Scan for the cell matching the given text and deliver its [X, Y] coordinate at center. 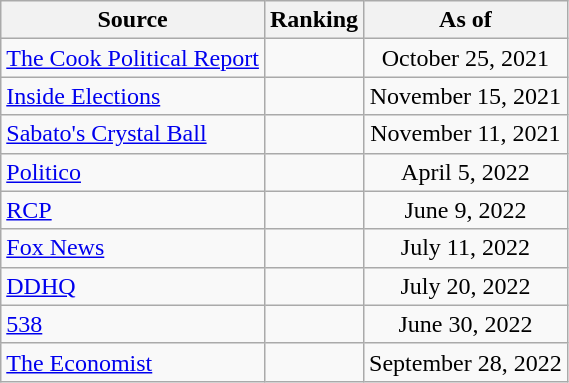
July 11, 2022 [466, 248]
RCP [133, 210]
November 15, 2021 [466, 96]
Sabato's Crystal Ball [133, 134]
September 28, 2022 [466, 362]
The Cook Political Report [133, 58]
As of [466, 20]
Source [133, 20]
November 11, 2021 [466, 134]
538 [133, 324]
July 20, 2022 [466, 286]
Fox News [133, 248]
June 30, 2022 [466, 324]
April 5, 2022 [466, 172]
June 9, 2022 [466, 210]
Politico [133, 172]
October 25, 2021 [466, 58]
The Economist [133, 362]
Ranking [314, 20]
Inside Elections [133, 96]
DDHQ [133, 286]
